Output the (x, y) coordinate of the center of the cell containing the given text.  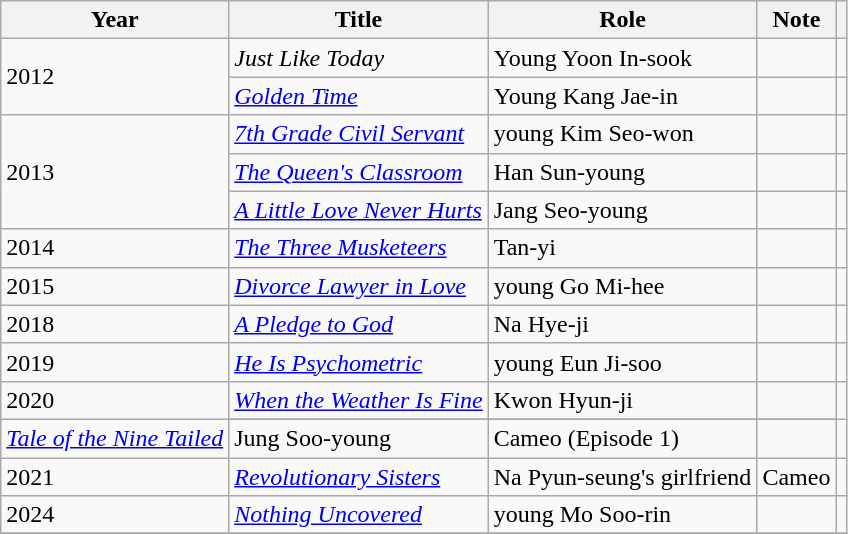
Title (358, 20)
Na Pyun-seung's girlfriend (622, 477)
A Little Love Never Hurts (358, 210)
2018 (115, 324)
Young Kang Jae-in (622, 96)
The Queen's Classroom (358, 172)
Young Yoon In-sook (622, 58)
Revolutionary Sisters (358, 477)
2012 (115, 77)
Note (796, 20)
Golden Time (358, 96)
young Kim Seo-won (622, 134)
2021 (115, 477)
Divorce Lawyer in Love (358, 286)
Tale of the Nine Tailed (115, 438)
He Is Psychometric (358, 362)
young Eun Ji-soo (622, 362)
Na Hye-ji (622, 324)
2024 (115, 515)
Jang Seo-young (622, 210)
Year (115, 20)
Role (622, 20)
2019 (115, 362)
Han Sun-young (622, 172)
2020 (115, 400)
Jung Soo-young (358, 438)
A Pledge to God (358, 324)
7th Grade Civil Servant (358, 134)
Cameo (796, 477)
Nothing Uncovered (358, 515)
Just Like Today (358, 58)
Cameo (Episode 1) (622, 438)
2013 (115, 172)
Kwon Hyun-ji (622, 400)
2015 (115, 286)
young Mo Soo-rin (622, 515)
young Go Mi-hee (622, 286)
When the Weather Is Fine (358, 400)
2014 (115, 248)
The Three Musketeers (358, 248)
Tan-yi (622, 248)
